Determine the (X, Y) coordinate at the center of the cell enclosing the given text.  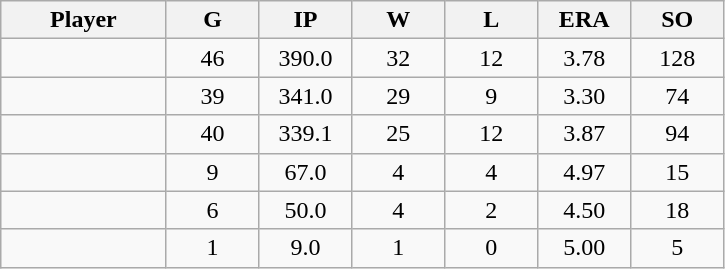
ERA (584, 20)
2 (492, 210)
W (398, 20)
341.0 (306, 96)
390.0 (306, 58)
0 (492, 248)
94 (678, 134)
6 (212, 210)
G (212, 20)
5 (678, 248)
SO (678, 20)
67.0 (306, 172)
4.50 (584, 210)
9.0 (306, 248)
15 (678, 172)
4.97 (584, 172)
339.1 (306, 134)
3.30 (584, 96)
46 (212, 58)
40 (212, 134)
3.78 (584, 58)
128 (678, 58)
L (492, 20)
74 (678, 96)
29 (398, 96)
39 (212, 96)
50.0 (306, 210)
IP (306, 20)
25 (398, 134)
32 (398, 58)
5.00 (584, 248)
3.87 (584, 134)
18 (678, 210)
Player (84, 20)
